Return the (X, Y) coordinate for the center point of the cell that contains the specified text.  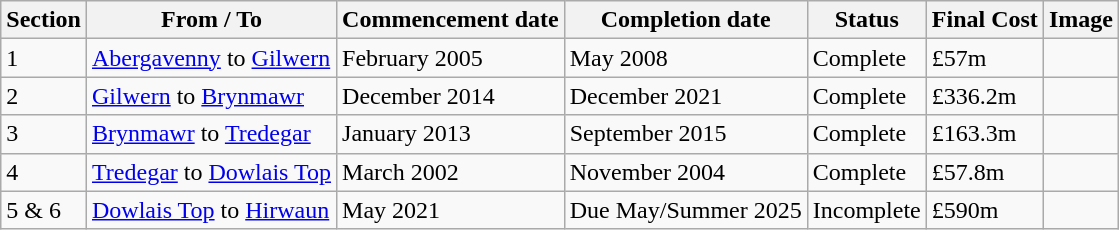
May 2021 (451, 210)
December 2014 (451, 96)
March 2002 (451, 172)
Image (1080, 20)
Final Cost (984, 20)
Status (866, 20)
Gilwern to Brynmawr (211, 96)
5 & 6 (44, 210)
September 2015 (686, 134)
1 (44, 58)
3 (44, 134)
Due May/Summer 2025 (686, 210)
£336.2m (984, 96)
£57m (984, 58)
May 2008 (686, 58)
Tredegar to Dowlais Top (211, 172)
Commencement date (451, 20)
Brynmawr to Tredegar (211, 134)
£590m (984, 210)
February 2005 (451, 58)
December 2021 (686, 96)
£57.8m (984, 172)
Completion date (686, 20)
From / To (211, 20)
£163.3m (984, 134)
November 2004 (686, 172)
Abergavenny to Gilwern (211, 58)
Dowlais Top to Hirwaun (211, 210)
Incomplete (866, 210)
January 2013 (451, 134)
2 (44, 96)
4 (44, 172)
Section (44, 20)
